Identify which cell holds the provided text, then report its (x, y) central coordinate. 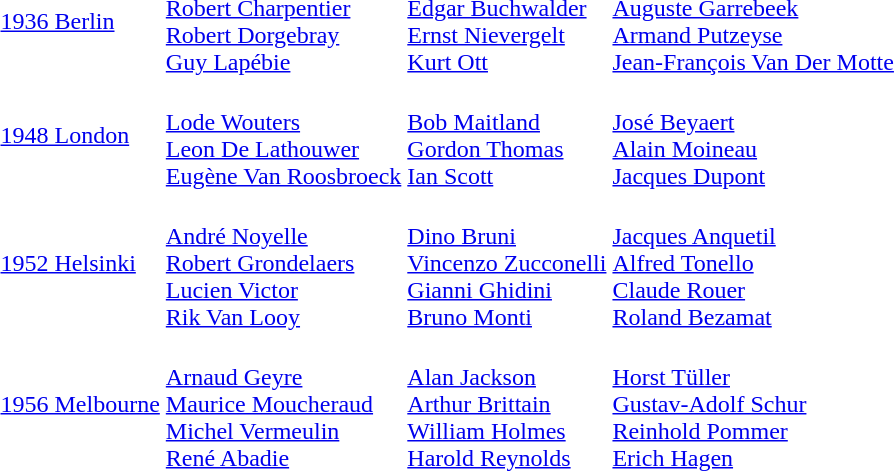
Dino BruniVincenzo ZucconelliGianni GhidiniBruno Monti (507, 263)
André NoyelleRobert GrondelaersLucien VictorRik Van Looy (283, 263)
Bob MaitlandGordon ThomasIan Scott (507, 136)
Lode WoutersLeon De LathouwerEugène Van Roosbroeck (283, 136)
